Return [X, Y] of the center of cell containing provided text 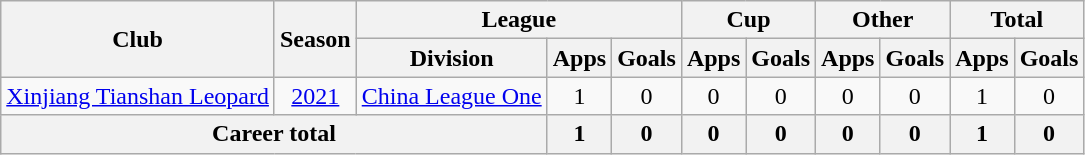
Total [1017, 20]
Career total [274, 134]
Division [452, 58]
Club [138, 39]
Other [883, 20]
League [518, 20]
2021 [315, 96]
Xinjiang Tianshan Leopard [138, 96]
Season [315, 39]
China League One [452, 96]
Cup [748, 20]
